Locate the cell with the specified text and output its [X, Y] center coordinate. 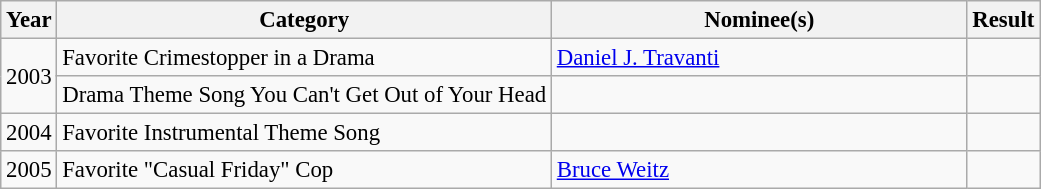
Daniel J. Travanti [759, 58]
Year [29, 20]
Category [304, 20]
Result [1004, 20]
Favorite "Casual Friday" Cop [304, 170]
Favorite Crimestopper in a Drama [304, 58]
Nominee(s) [759, 20]
2004 [29, 133]
Favorite Instrumental Theme Song [304, 133]
2003 [29, 76]
Drama Theme Song You Can't Get Out of Your Head [304, 95]
2005 [29, 170]
Bruce Weitz [759, 170]
